From the cell containing the given text, extract its center point as [X, Y] coordinate. 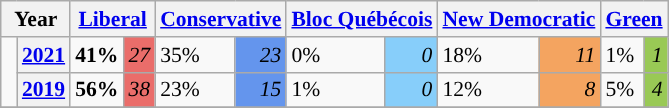
23 [260, 55]
12% [488, 90]
5% [622, 90]
2021 [44, 55]
Liberal [112, 19]
2019 [44, 90]
41% [96, 55]
0% [335, 55]
Year [36, 19]
23% [195, 90]
27 [139, 55]
1 [656, 55]
15 [260, 90]
4 [656, 90]
11 [570, 55]
New Democratic [518, 19]
Green [634, 19]
Bloc Québécois [362, 19]
Conservative [220, 19]
35% [195, 55]
56% [96, 90]
38 [139, 90]
18% [488, 55]
8 [570, 90]
